Determine the [X, Y] coordinate at the center of the cell enclosing the given text.  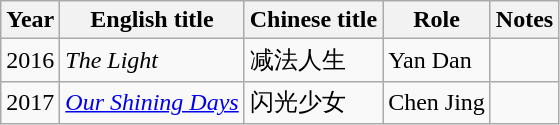
Yan Dan [437, 60]
English title [152, 20]
减法人生 [313, 60]
2016 [30, 60]
Year [30, 20]
Chen Jing [437, 102]
The Light [152, 60]
Role [437, 20]
Our Shining Days [152, 102]
Notes [524, 20]
2017 [30, 102]
Chinese title [313, 20]
闪光少女 [313, 102]
